Find where the given text appears and provide that cell's center as [X, Y] coordinate. 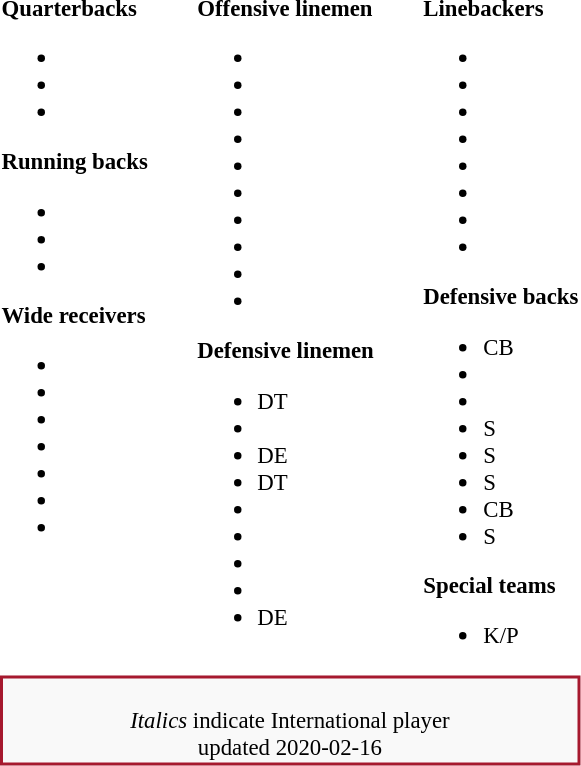
Italics indicate International player updated 2020-02-16 [290, 721]
